Find where the given text appears and provide that cell's center as (x, y) coordinate. 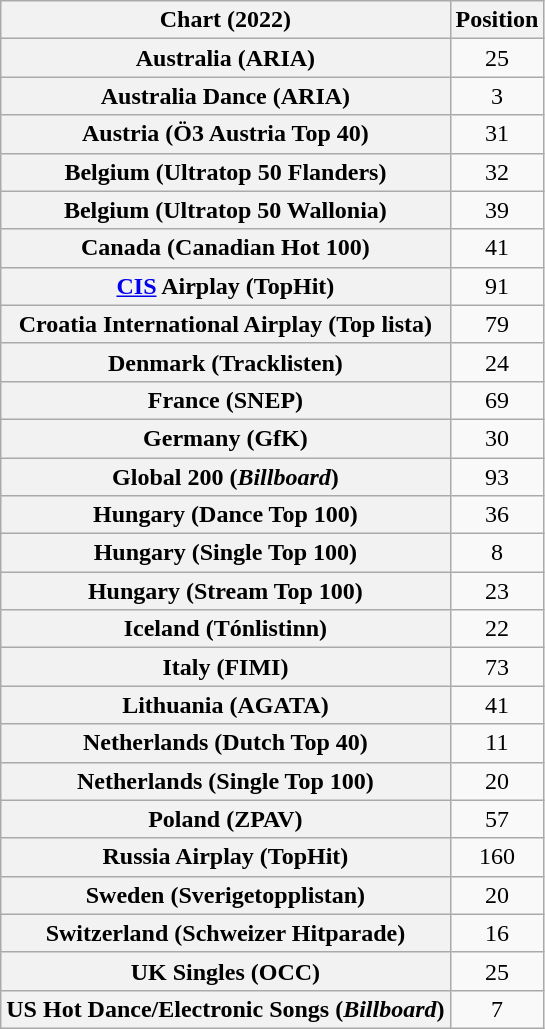
Iceland (Tónlistinn) (226, 629)
23 (497, 591)
11 (497, 743)
Hungary (Stream Top 100) (226, 591)
CIS Airplay (TopHit) (226, 286)
22 (497, 629)
3 (497, 96)
16 (497, 933)
Belgium (Ultratop 50 Flanders) (226, 172)
Chart (2022) (226, 20)
93 (497, 477)
39 (497, 210)
Canada (Canadian Hot 100) (226, 248)
Australia Dance (ARIA) (226, 96)
UK Singles (OCC) (226, 971)
Italy (FIMI) (226, 667)
Poland (ZPAV) (226, 819)
69 (497, 400)
91 (497, 286)
36 (497, 515)
Lithuania (AGATA) (226, 705)
79 (497, 324)
Croatia International Airplay (Top lista) (226, 324)
Hungary (Single Top 100) (226, 553)
Netherlands (Single Top 100) (226, 781)
France (SNEP) (226, 400)
Germany (GfK) (226, 438)
Switzerland (Schweizer Hitparade) (226, 933)
73 (497, 667)
Netherlands (Dutch Top 40) (226, 743)
US Hot Dance/Electronic Songs (Billboard) (226, 1009)
Belgium (Ultratop 50 Wallonia) (226, 210)
Russia Airplay (TopHit) (226, 857)
Australia (ARIA) (226, 58)
Austria (Ö3 Austria Top 40) (226, 134)
Position (497, 20)
Denmark (Tracklisten) (226, 362)
31 (497, 134)
57 (497, 819)
Sweden (Sverigetopplistan) (226, 895)
24 (497, 362)
30 (497, 438)
32 (497, 172)
160 (497, 857)
7 (497, 1009)
Hungary (Dance Top 100) (226, 515)
8 (497, 553)
Global 200 (Billboard) (226, 477)
